Return (x, y) of the center of cell containing provided text 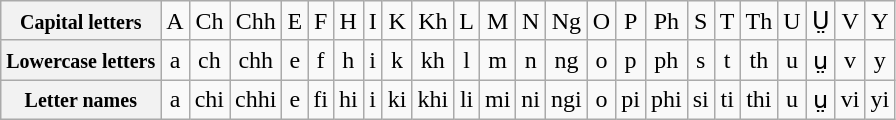
A (175, 21)
li (467, 100)
Ṳ (820, 21)
vi (850, 100)
fi (321, 100)
k (397, 60)
mi (497, 100)
Ph (666, 21)
n (531, 60)
ch (209, 60)
Letter names (81, 100)
m (497, 60)
p (631, 60)
Kh (433, 21)
Capital letters (81, 21)
ki (397, 100)
H (348, 21)
yi (880, 100)
f (321, 60)
Lowercase letters (81, 60)
N (531, 21)
chi (209, 100)
th (759, 60)
Th (759, 21)
O (601, 21)
kh (433, 60)
h (348, 60)
L (467, 21)
E (295, 21)
y (880, 60)
T (727, 21)
ng (567, 60)
V (850, 21)
l (467, 60)
ph (666, 60)
thi (759, 100)
M (497, 21)
Ng (567, 21)
si (700, 100)
ni (531, 100)
phi (666, 100)
chh (256, 60)
S (700, 21)
Ch (209, 21)
P (631, 21)
Y (880, 21)
F (321, 21)
khi (433, 100)
pi (631, 100)
hi (348, 100)
I (372, 21)
t (727, 60)
U (792, 21)
v (850, 60)
K (397, 21)
chhi (256, 100)
ngi (567, 100)
s (700, 60)
ti (727, 100)
Chh (256, 21)
